Find where the given text appears and provide that cell's center as [X, Y] coordinate. 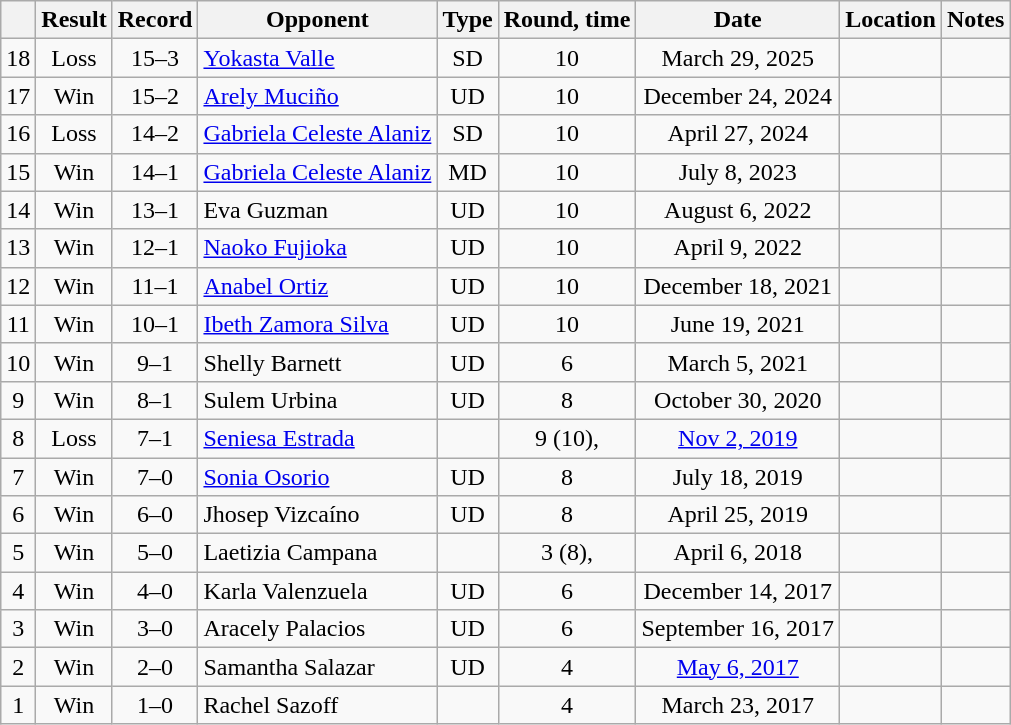
Arely Muciño [318, 96]
June 19, 2021 [738, 324]
15–3 [155, 58]
Date [738, 20]
April 6, 2018 [738, 553]
12–1 [155, 248]
April 9, 2022 [738, 248]
7–0 [155, 477]
Eva Guzman [318, 210]
14 [18, 210]
December 14, 2017 [738, 591]
MD [468, 172]
12 [18, 286]
13 [18, 248]
August 6, 2022 [738, 210]
9–1 [155, 362]
July 8, 2023 [738, 172]
13–1 [155, 210]
March 5, 2021 [738, 362]
April 25, 2019 [738, 515]
Jhosep Vizcaíno [318, 515]
14–2 [155, 134]
Shelly Barnett [318, 362]
Location [891, 20]
December 24, 2024 [738, 96]
Opponent [318, 20]
Sulem Urbina [318, 400]
2 [18, 667]
7–1 [155, 438]
Ibeth Zamora Silva [318, 324]
16 [18, 134]
March 23, 2017 [738, 705]
Aracely Palacios [318, 629]
7 [18, 477]
Record [155, 20]
18 [18, 58]
5–0 [155, 553]
Result [74, 20]
1–0 [155, 705]
March 29, 2025 [738, 58]
Rachel Sazoff [318, 705]
3–0 [155, 629]
Naoko Fujioka [318, 248]
Anabel Ortiz [318, 286]
Sonia Osorio [318, 477]
10–1 [155, 324]
6–0 [155, 515]
15 [18, 172]
September 16, 2017 [738, 629]
Laetizia Campana [318, 553]
11 [18, 324]
1 [18, 705]
Yokasta Valle [318, 58]
14–1 [155, 172]
Seniesa Estrada [318, 438]
Type [468, 20]
2–0 [155, 667]
Nov 2, 2019 [738, 438]
December 18, 2021 [738, 286]
4–0 [155, 591]
5 [18, 553]
3 (8), [567, 553]
11–1 [155, 286]
Notes [975, 20]
October 30, 2020 [738, 400]
Karla Valenzuela [318, 591]
15–2 [155, 96]
Samantha Salazar [318, 667]
May 6, 2017 [738, 667]
Round, time [567, 20]
3 [18, 629]
April 27, 2024 [738, 134]
July 18, 2019 [738, 477]
9 [18, 400]
9 (10), [567, 438]
8–1 [155, 400]
17 [18, 96]
